Locate the cell with the specified text and output its [X, Y] center coordinate. 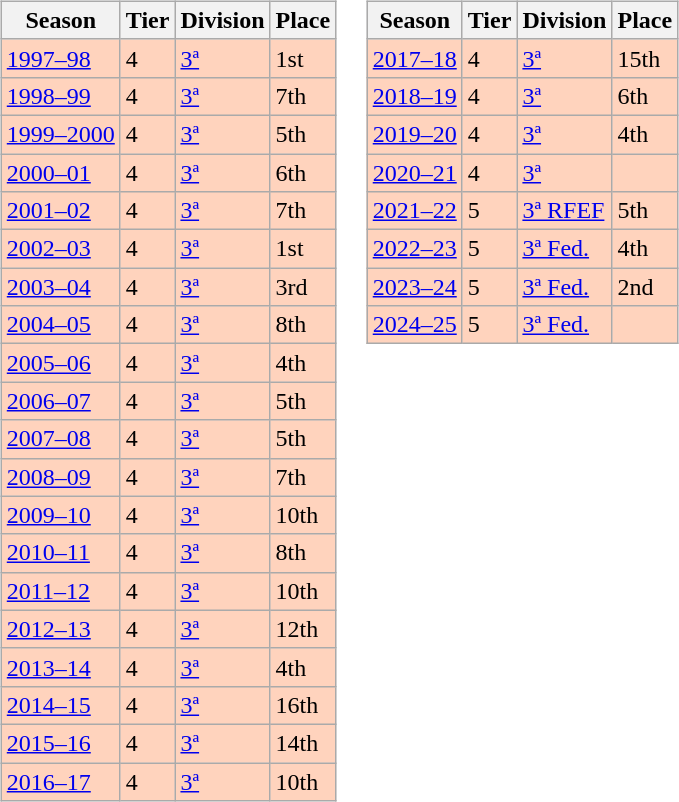
2011–12 [60, 591]
2019–20 [414, 134]
2nd [645, 287]
2016–17 [60, 781]
2012–13 [60, 629]
3ª RFEF [564, 211]
2013–14 [60, 667]
2018–19 [414, 96]
2000–01 [60, 173]
2003–04 [60, 287]
1998–99 [60, 96]
1997–98 [60, 58]
2017–18 [414, 58]
2015–16 [60, 743]
2020–21 [414, 173]
2001–02 [60, 211]
2006–07 [60, 401]
2008–09 [60, 477]
3rd [303, 287]
14th [303, 743]
2005–06 [60, 363]
12th [303, 629]
2023–24 [414, 287]
2002–03 [60, 249]
2021–22 [414, 211]
2009–10 [60, 515]
2004–05 [60, 325]
16th [303, 705]
2007–08 [60, 439]
2024–25 [414, 325]
2014–15 [60, 705]
15th [645, 58]
2010–11 [60, 553]
2022–23 [414, 249]
1999–2000 [60, 134]
